From the cell containing the given text, extract its center point as (X, Y) coordinate. 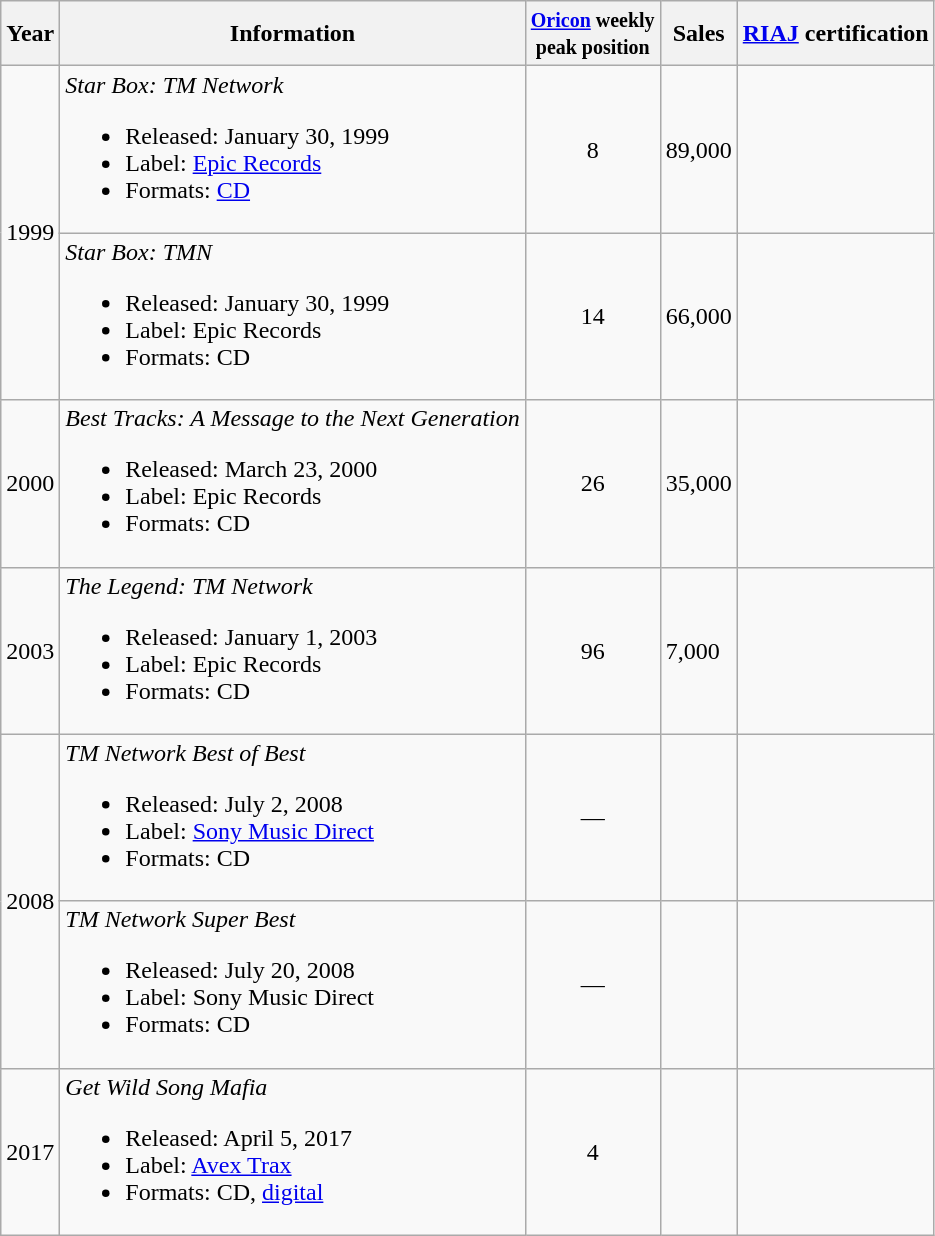
Year (30, 34)
Best Tracks: A Message to the Next GenerationReleased: March 23, 2000Label: Epic RecordsFormats: CD (292, 484)
8 (592, 150)
2000 (30, 484)
Star Box: TMNReleased: January 30, 1999Label: Epic RecordsFormats: CD (292, 316)
Information (292, 34)
1999 (30, 233)
RIAJ certification (836, 34)
TM Network Best of BestReleased: July 2, 2008Label: Sony Music DirectFormats: CD (292, 818)
2008 (30, 901)
4 (592, 1152)
2017 (30, 1152)
The Legend: TM NetworkReleased: January 1, 2003Label: Epic RecordsFormats: CD (292, 650)
Oricon weeklypeak position (592, 34)
Get Wild Song MafiaReleased: April 5, 2017Label: Avex TraxFormats: CD, digital (292, 1152)
89,000 (698, 150)
TM Network Super BestReleased: July 20, 2008Label: Sony Music DirectFormats: CD (292, 984)
7,000 (698, 650)
14 (592, 316)
Sales (698, 34)
2003 (30, 650)
35,000 (698, 484)
26 (592, 484)
96 (592, 650)
Star Box: TM NetworkReleased: January 30, 1999Label: Epic RecordsFormats: CD (292, 150)
66,000 (698, 316)
